From the cell containing the given text, extract its center point as (X, Y) coordinate. 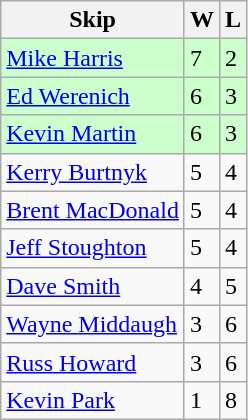
7 (202, 58)
W (202, 20)
1 (202, 400)
Kevin Park (93, 400)
Russ Howard (93, 362)
Ed Werenich (93, 96)
L (232, 20)
Dave Smith (93, 286)
Brent MacDonald (93, 210)
Kevin Martin (93, 134)
Kerry Burtnyk (93, 172)
Skip (93, 20)
2 (232, 58)
Mike Harris (93, 58)
Wayne Middaugh (93, 324)
8 (232, 400)
Jeff Stoughton (93, 248)
